Capture the cell that displays the provided text and extract its (X, Y) central coordinate. 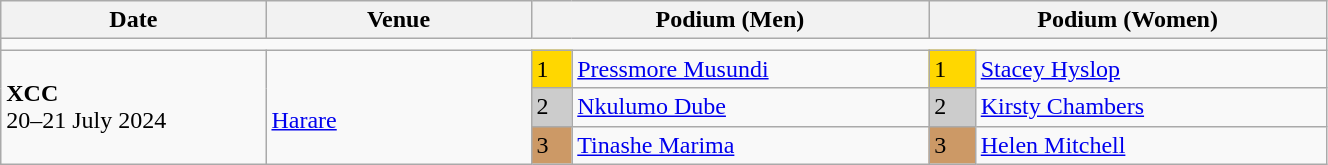
Podium (Men) (730, 20)
Kirsty Chambers (1150, 107)
Helen Mitchell (1150, 145)
XCC 20–21 July 2024 (134, 107)
Nkulumo Dube (750, 107)
Pressmore Musundi (750, 69)
Harare (398, 107)
Tinashe Marima (750, 145)
Stacey Hyslop (1150, 69)
Date (134, 20)
Venue (398, 20)
Podium (Women) (1128, 20)
